Determine the [x, y] coordinate at the center of the cell enclosing the given text.  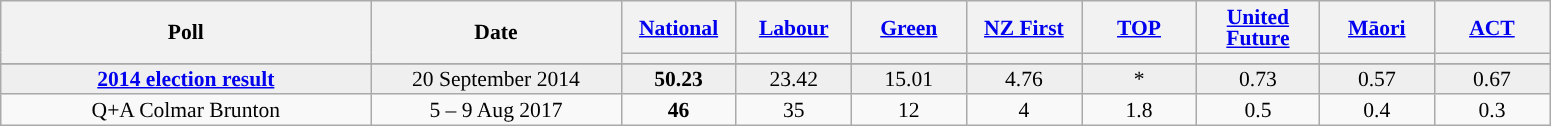
5 – 9 Aug 2017 [496, 110]
50.23 [678, 78]
Green [908, 27]
United Future [1258, 27]
1.8 [1140, 110]
* [1140, 78]
2014 election result [186, 78]
0.73 [1258, 78]
0.57 [1376, 78]
0.67 [1492, 78]
15.01 [908, 78]
12 [908, 110]
0.3 [1492, 110]
Labour [794, 27]
0.5 [1258, 110]
Poll [186, 32]
4 [1024, 110]
ACT [1492, 27]
46 [678, 110]
TOP [1140, 27]
35 [794, 110]
23.42 [794, 78]
National [678, 27]
0.4 [1376, 110]
20 September 2014 [496, 78]
Date [496, 32]
NZ First [1024, 27]
Māori [1376, 27]
Q+A Colmar Brunton [186, 110]
4.76 [1024, 78]
